Capture the cell that displays the provided text and extract its (x, y) central coordinate. 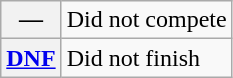
Did not finish (146, 58)
DNF (31, 58)
— (31, 20)
Did not compete (146, 20)
